Detect which cell encompasses the target text, then output its (x, y) center coordinate. 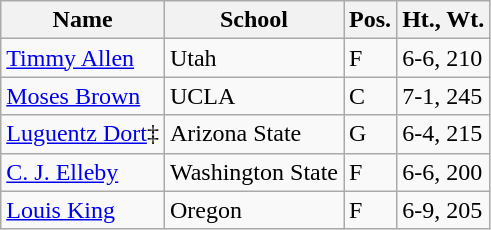
G (370, 134)
School (254, 20)
C (370, 96)
Moses Brown (83, 96)
Arizona State (254, 134)
6-9, 205 (444, 210)
6-6, 200 (444, 172)
6-4, 215 (444, 134)
Name (83, 20)
Utah (254, 58)
Timmy Allen (83, 58)
Washington State (254, 172)
C. J. Elleby (83, 172)
7-1, 245 (444, 96)
Pos. (370, 20)
Luguentz Dort‡ (83, 134)
Louis King (83, 210)
6-6, 210 (444, 58)
Ht., Wt. (444, 20)
UCLA (254, 96)
Oregon (254, 210)
